Capture the cell that displays the provided text and extract its (x, y) central coordinate. 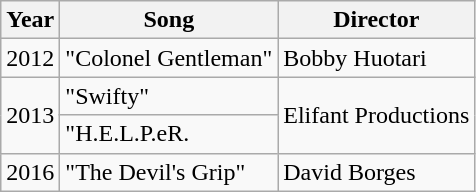
Director (376, 20)
"Swifty" (169, 96)
2012 (30, 58)
Song (169, 20)
2013 (30, 115)
Bobby Huotari (376, 58)
"The Devil's Grip" (169, 172)
David Borges (376, 172)
"H.E.L.P.eR. (169, 134)
"Colonel Gentleman" (169, 58)
Year (30, 20)
Elifant Productions (376, 115)
2016 (30, 172)
